Search for the cell housing the specified text and yield its (X, Y) center coordinate. 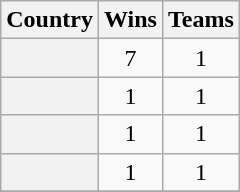
Country (50, 20)
7 (130, 58)
Wins (130, 20)
Teams (200, 20)
